Return (x, y) of the center of cell containing provided text 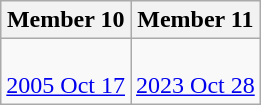
2023 Oct 28 (196, 72)
Member 10 (66, 20)
2005 Oct 17 (66, 72)
Member 11 (196, 20)
